Search for the cell housing the specified text and yield its (x, y) center coordinate. 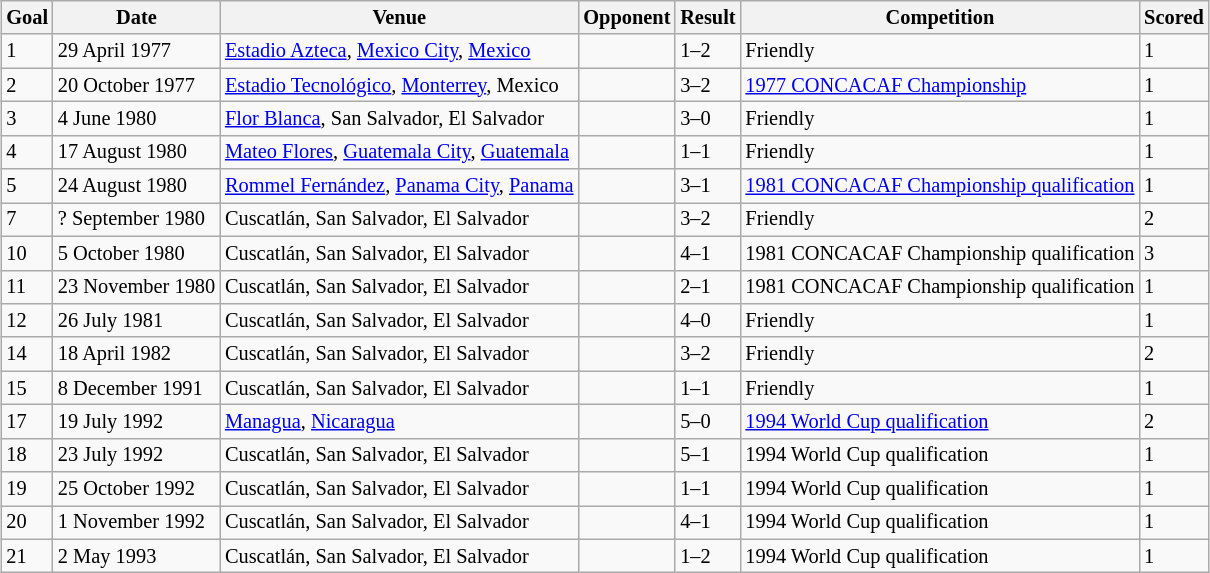
29 April 1977 (136, 51)
Date (136, 18)
5–0 (708, 422)
14 (27, 354)
20 October 1977 (136, 85)
10 (27, 253)
15 (27, 388)
23 November 1980 (136, 287)
Flor Blanca, San Salvador, El Salvador (399, 119)
2–1 (708, 287)
? September 1980 (136, 220)
Goal (27, 18)
Estadio Tecnológico, Monterrey, Mexico (399, 85)
1977 CONCACAF Championship (940, 85)
11 (27, 287)
Managua, Nicaragua (399, 422)
Venue (399, 18)
26 July 1981 (136, 321)
25 October 1992 (136, 489)
1 November 1992 (136, 523)
7 (27, 220)
23 July 1992 (136, 455)
Competition (940, 18)
24 August 1980 (136, 186)
12 (27, 321)
Result (708, 18)
18 April 1982 (136, 354)
21 (27, 556)
20 (27, 523)
Rommel Fernández, Panama City, Panama (399, 186)
17 August 1980 (136, 152)
4 June 1980 (136, 119)
2 May 1993 (136, 556)
Mateo Flores, Guatemala City, Guatemala (399, 152)
3–1 (708, 186)
Opponent (626, 18)
19 (27, 489)
5–1 (708, 455)
8 December 1991 (136, 388)
3–0 (708, 119)
19 July 1992 (136, 422)
5 (27, 186)
4 (27, 152)
17 (27, 422)
5 October 1980 (136, 253)
18 (27, 455)
Estadio Azteca, Mexico City, Mexico (399, 51)
Scored (1174, 18)
4–0 (708, 321)
